Scan for the cell matching the given text and deliver its (X, Y) coordinate at center. 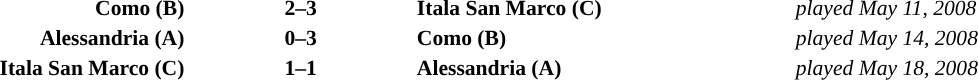
Como (B) (604, 38)
0–3 (300, 38)
